Find where the given text appears and provide that cell's center as (X, Y) coordinate. 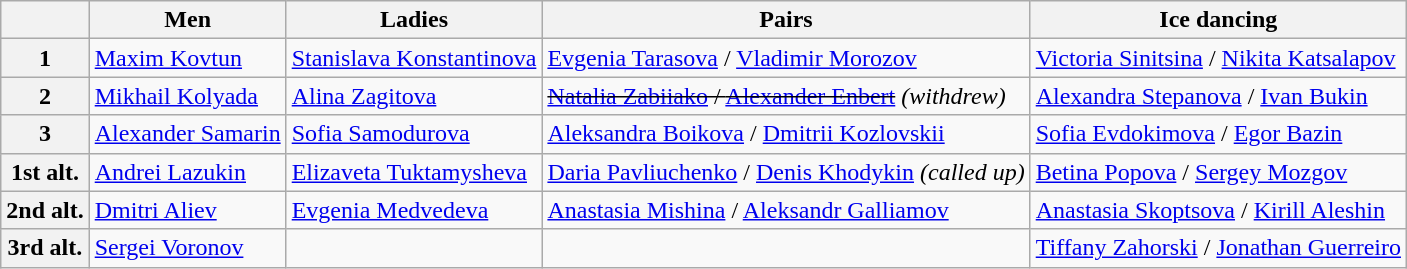
Sergei Voronov (188, 248)
Aleksandra Boikova / Dmitrii Kozlovskii (786, 134)
Dmitri Aliev (188, 210)
Evgenia Medvedeva (414, 210)
Tiffany Zahorski / Jonathan Guerreiro (1218, 248)
Alina Zagitova (414, 96)
Victoria Sinitsina / Nikita Katsalapov (1218, 58)
Pairs (786, 20)
Alexander Samarin (188, 134)
3 (45, 134)
Men (188, 20)
Anastasia Skoptsova / Kirill Aleshin (1218, 210)
Stanislava Konstantinova (414, 58)
Anastasia Mishina / Aleksandr Galliamov (786, 210)
Elizaveta Tuktamysheva (414, 172)
Daria Pavliuchenko / Denis Khodykin (called up) (786, 172)
Natalia Zabiiako / Alexander Enbert (withdrew) (786, 96)
Sofia Samodurova (414, 134)
Betina Popova / Sergey Mozgov (1218, 172)
2 (45, 96)
1st alt. (45, 172)
Ice dancing (1218, 20)
2nd alt. (45, 210)
3rd alt. (45, 248)
Sofia Evdokimova / Egor Bazin (1218, 134)
Alexandra Stepanova / Ivan Bukin (1218, 96)
Ladies (414, 20)
1 (45, 58)
Evgenia Tarasova / Vladimir Morozov (786, 58)
Mikhail Kolyada (188, 96)
Andrei Lazukin (188, 172)
Maxim Kovtun (188, 58)
